Determine the (X, Y) coordinate at the center of the cell enclosing the given text.  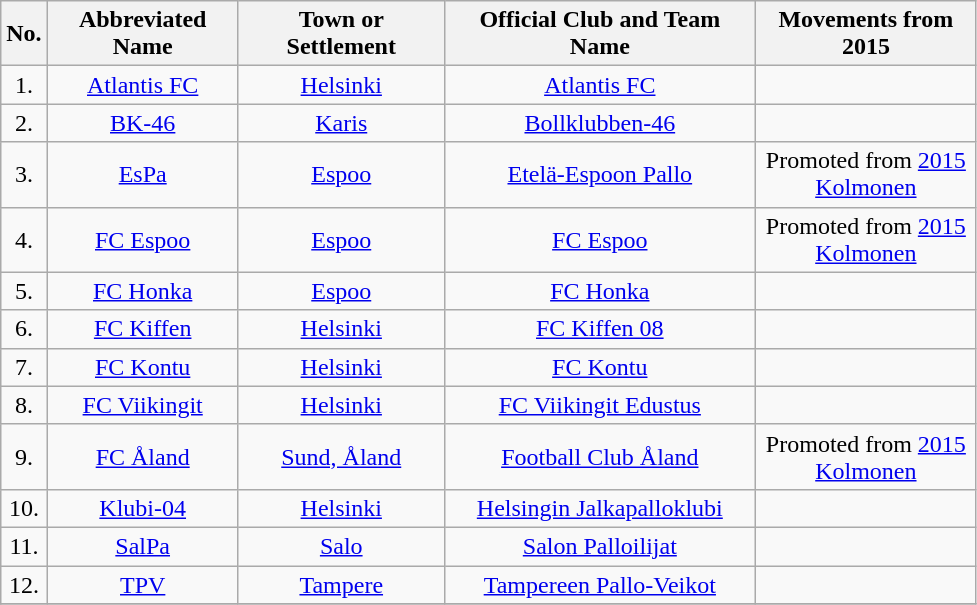
TPV (142, 585)
12. (24, 585)
FC Åland (142, 456)
2. (24, 123)
SalPa (142, 546)
10. (24, 508)
Helsingin Jalkapalloklubi (600, 508)
Official Club and Team Name (600, 34)
FC Kiffen 08 (600, 329)
Etelä-Espoon Pallo (600, 174)
Salon Palloilijat (600, 546)
BK-46 (142, 123)
1. (24, 85)
Sund, Åland (341, 456)
Football Club Åland (600, 456)
8. (24, 405)
Klubi-04 (142, 508)
7. (24, 367)
FC Viikingit (142, 405)
No. (24, 34)
EsPa (142, 174)
5. (24, 291)
Tampere (341, 585)
FC Kiffen (142, 329)
Salo (341, 546)
Town or Settlement (341, 34)
4. (24, 240)
Abbreviated Name (142, 34)
11. (24, 546)
9. (24, 456)
Karis (341, 123)
Bollklubben-46 (600, 123)
FC Viikingit Edustus (600, 405)
3. (24, 174)
6. (24, 329)
Tampereen Pallo-Veikot (600, 585)
Movements from 2015 (866, 34)
